Scan for the cell matching the given text and deliver its (X, Y) coordinate at center. 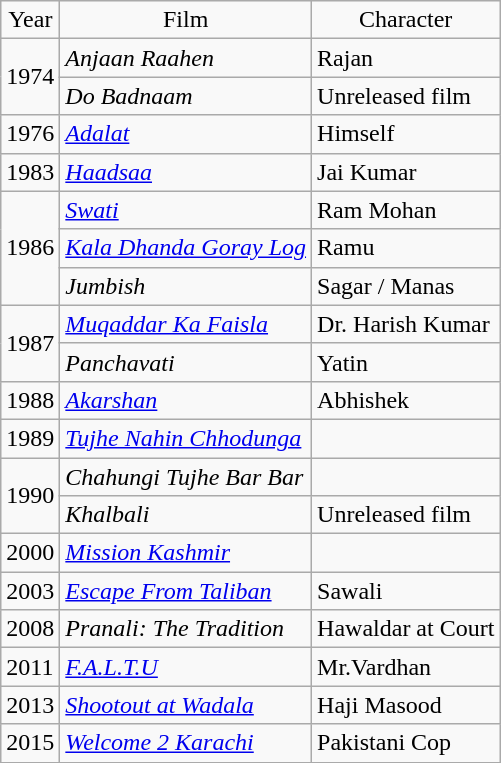
Jumbish (186, 286)
Akarshan (186, 400)
2013 (30, 705)
Yatin (406, 362)
Character (406, 20)
Pranali: The Tradition (186, 629)
Pakistani Cop (406, 743)
Ram Mohan (406, 210)
Khalbali (186, 515)
Kala Dhanda Goray Log (186, 248)
Shootout at Wadala (186, 705)
Mr.Vardhan (406, 667)
1986 (30, 248)
Tujhe Nahin Chhodunga (186, 438)
1976 (30, 134)
Do Badnaam (186, 96)
Sawali (406, 591)
2003 (30, 591)
Film (186, 20)
2015 (30, 743)
Muqaddar Ka Faisla (186, 324)
Swati (186, 210)
F.A.L.T.U (186, 667)
1988 (30, 400)
Hawaldar at Court (406, 629)
Ramu (406, 248)
Haadsaa (186, 172)
1987 (30, 343)
1983 (30, 172)
2008 (30, 629)
2011 (30, 667)
Mission Kashmir (186, 553)
Year (30, 20)
Abhishek (406, 400)
Himself (406, 134)
Anjaan Raahen (186, 58)
1989 (30, 438)
Adalat (186, 134)
Jai Kumar (406, 172)
Welcome 2 Karachi (186, 743)
Sagar / Manas (406, 286)
Haji Masood (406, 705)
Chahungi Tujhe Bar Bar (186, 477)
Escape From Taliban (186, 591)
Rajan (406, 58)
2000 (30, 553)
Panchavati (186, 362)
1990 (30, 496)
1974 (30, 77)
Dr. Harish Kumar (406, 324)
